Detect which cell encompasses the target text, then output its [x, y] center coordinate. 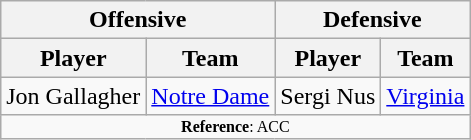
Virginia [426, 96]
Offensive [138, 20]
Jon Gallagher [74, 96]
Defensive [372, 20]
Notre Dame [210, 96]
Reference: ACC [236, 127]
Sergi Nus [328, 96]
